From the cell containing the given text, extract its center point as (x, y) coordinate. 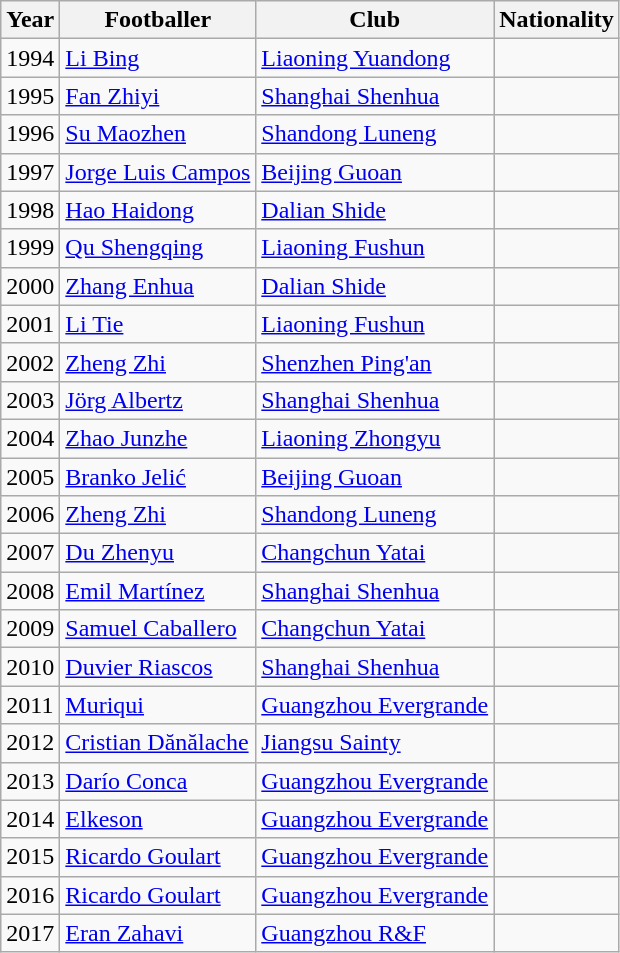
2010 (30, 667)
Emil Martínez (158, 591)
Elkeson (158, 819)
Liaoning Zhongyu (375, 438)
Year (30, 20)
2011 (30, 705)
Shenzhen Ping'an (375, 362)
2005 (30, 477)
Qu Shengqing (158, 248)
Guangzhou R&F (375, 933)
Li Tie (158, 324)
1994 (30, 58)
2012 (30, 743)
Footballer (158, 20)
Nationality (557, 20)
Duvier Riascos (158, 667)
Jörg Albertz (158, 400)
2003 (30, 400)
Branko Jelić (158, 477)
Eran Zahavi (158, 933)
1998 (30, 210)
2014 (30, 819)
2009 (30, 629)
2001 (30, 324)
1997 (30, 172)
Liaoning Yuandong (375, 58)
2015 (30, 857)
Du Zhenyu (158, 553)
Hao Haidong (158, 210)
2002 (30, 362)
Cristian Dănălache (158, 743)
Jorge Luis Campos (158, 172)
2016 (30, 895)
2006 (30, 515)
Jiangsu Sainty (375, 743)
Su Maozhen (158, 134)
Li Bing (158, 58)
2004 (30, 438)
Club (375, 20)
1996 (30, 134)
2000 (30, 286)
2008 (30, 591)
Darío Conca (158, 781)
1995 (30, 96)
Samuel Caballero (158, 629)
2017 (30, 933)
2007 (30, 553)
Zhang Enhua (158, 286)
2013 (30, 781)
Fan Zhiyi (158, 96)
Zhao Junzhe (158, 438)
1999 (30, 248)
Muriqui (158, 705)
